Output the [x, y] coordinate of the center of the cell containing the given text.  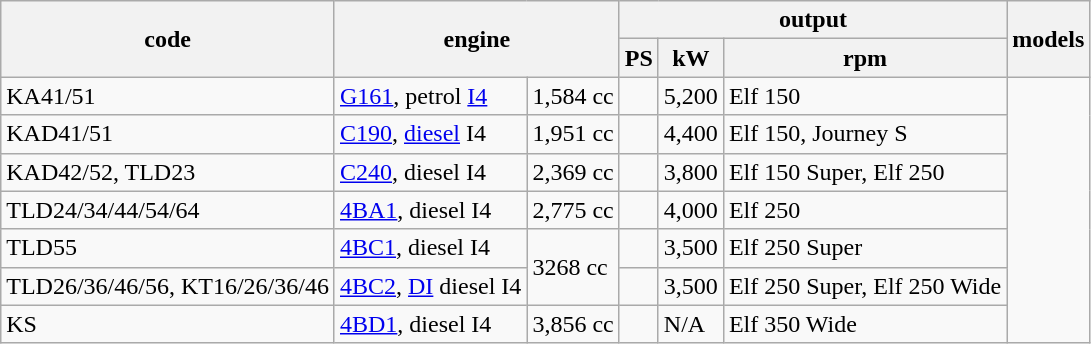
3,856 cc [573, 324]
Elf 150, Journey S [864, 134]
1,951 cc [573, 134]
TLD24/34/44/54/64 [168, 210]
engine [476, 39]
TLD55 [168, 248]
G161, petrol I4 [430, 96]
4BC2, DI diesel I4 [430, 286]
code [168, 39]
TLD26/36/46/56, KT16/26/36/46 [168, 286]
kW [690, 58]
KA41/51 [168, 96]
4,000 [690, 210]
Elf 250 [864, 210]
4,400 [690, 134]
Elf 350 Wide [864, 324]
5,200 [690, 96]
Elf 250 Super, Elf 250 Wide [864, 286]
Elf 150 Super, Elf 250 [864, 172]
PS [638, 58]
1,584 cc [573, 96]
KAD41/51 [168, 134]
C240, diesel I4 [430, 172]
KAD42/52, TLD23 [168, 172]
2,775 cc [573, 210]
2,369 cc [573, 172]
Elf 150 [864, 96]
Elf 250 Super [864, 248]
models [1048, 39]
4BC1, diesel I4 [430, 248]
3268 cc [573, 267]
4BD1, diesel I4 [430, 324]
4BA1, diesel I4 [430, 210]
rpm [864, 58]
C190, diesel I4 [430, 134]
output [812, 20]
KS [168, 324]
3,800 [690, 172]
N/A [690, 324]
